Provide the (x, y) coordinate of the cell's center where the given text is located.  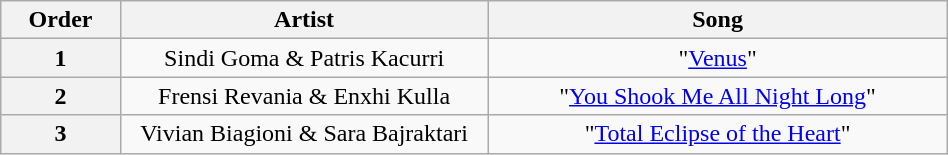
"Venus" (718, 58)
Frensi Revania & Enxhi Kulla (304, 96)
"You Shook Me All Night Long" (718, 96)
1 (61, 58)
3 (61, 134)
"Total Eclipse of the Heart" (718, 134)
2 (61, 96)
Sindi Goma & Patris Kacurri (304, 58)
Song (718, 20)
Order (61, 20)
Artist (304, 20)
Vivian Biagioni & Sara Bajraktari (304, 134)
